Search for the cell housing the specified text and yield its (X, Y) center coordinate. 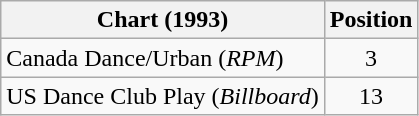
13 (371, 96)
3 (371, 58)
Chart (1993) (162, 20)
Position (371, 20)
Canada Dance/Urban (RPM) (162, 58)
US Dance Club Play (Billboard) (162, 96)
